Pinpoint the cell where the given text exists, returning its [X, Y] midpoint coordinate. 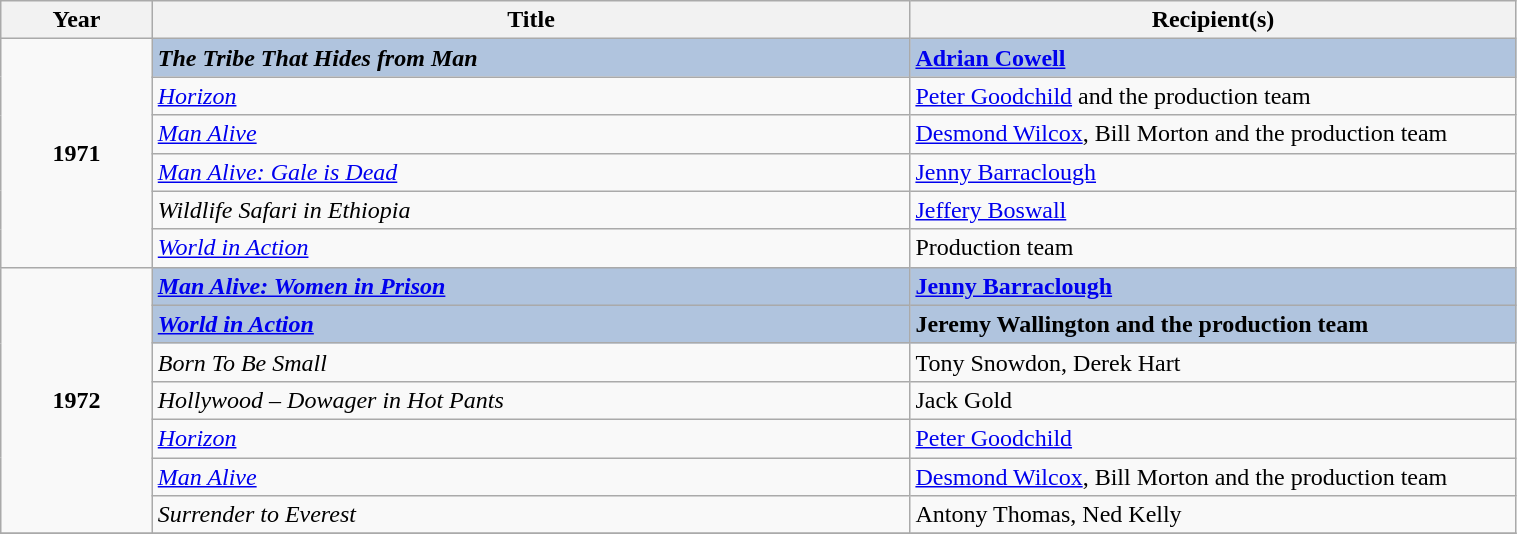
Peter Goodchild [1213, 438]
Hollywood – Dowager in Hot Pants [531, 400]
1971 [77, 153]
Jeremy Wallington and the production team [1213, 324]
Recipient(s) [1213, 20]
Man Alive: Gale is Dead [531, 172]
Peter Goodchild and the production team [1213, 96]
Wildlife Safari in Ethiopia [531, 210]
Born To Be Small [531, 362]
Adrian Cowell [1213, 58]
Man Alive: Women in Prison [531, 286]
Year [77, 20]
Title [531, 20]
Jeffery Boswall [1213, 210]
Jack Gold [1213, 400]
Antony Thomas, Ned Kelly [1213, 515]
Production team [1213, 248]
Tony Snowdon, Derek Hart [1213, 362]
Surrender to Everest [531, 515]
The Tribe That Hides from Man [531, 58]
1972 [77, 400]
